Locate the cell with the specified text and output its [x, y] center coordinate. 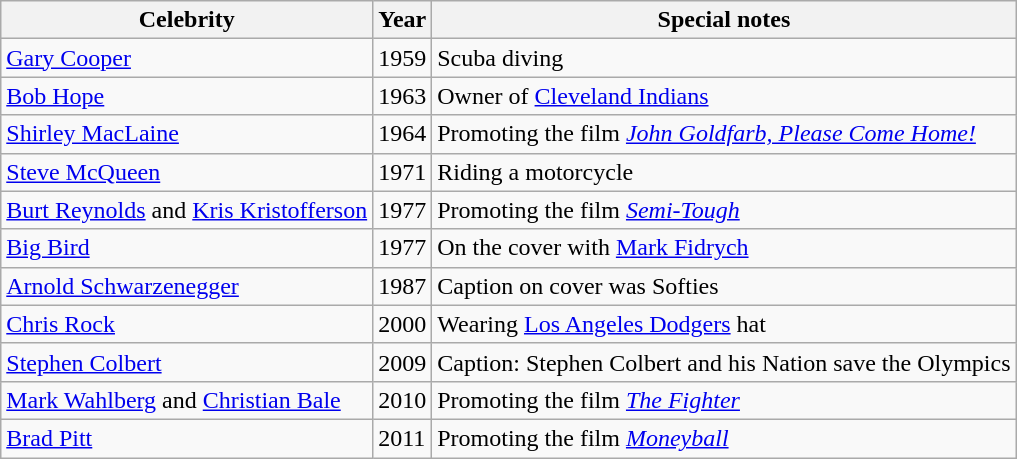
Gary Cooper [187, 58]
Bob Hope [187, 96]
Chris Rock [187, 324]
1971 [402, 172]
Promoting the film John Goldfarb, Please Come Home! [724, 134]
Brad Pitt [187, 438]
Steve McQueen [187, 172]
1987 [402, 286]
Scuba diving [724, 58]
2000 [402, 324]
Year [402, 20]
2011 [402, 438]
Promoting the film Semi-Tough [724, 210]
2010 [402, 400]
Celebrity [187, 20]
Burt Reynolds and Kris Kristofferson [187, 210]
Wearing Los Angeles Dodgers hat [724, 324]
Owner of Cleveland Indians [724, 96]
1963 [402, 96]
Special notes [724, 20]
Mark Wahlberg and Christian Bale [187, 400]
Shirley MacLaine [187, 134]
Big Bird [187, 248]
Caption: Stephen Colbert and his Nation save the Olympics [724, 362]
Promoting the film Moneyball [724, 438]
2009 [402, 362]
Caption on cover was Softies [724, 286]
Arnold Schwarzenegger [187, 286]
Stephen Colbert [187, 362]
1959 [402, 58]
Riding a motorcycle [724, 172]
Promoting the film The Fighter [724, 400]
On the cover with Mark Fidrych [724, 248]
1964 [402, 134]
